Detect which cell encompasses the target text, then output its (x, y) center coordinate. 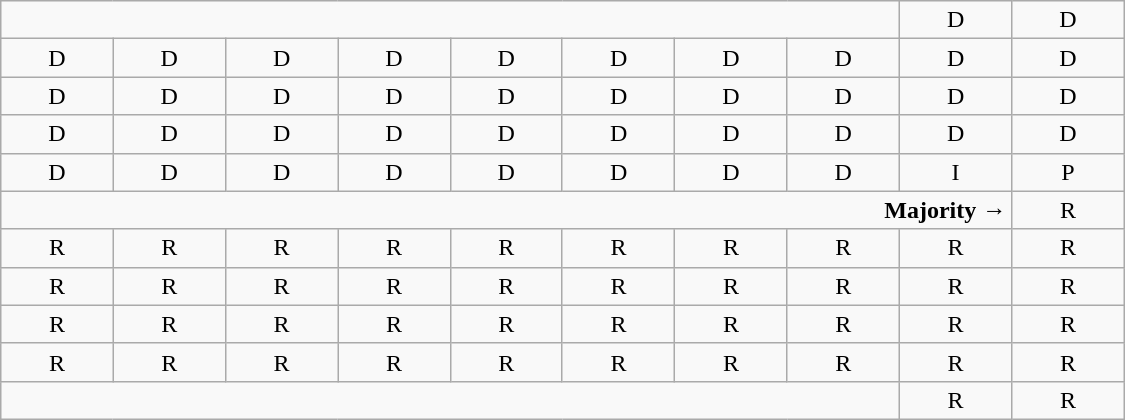
Majority → (506, 210)
I (955, 172)
P (1068, 172)
